From the cell containing the given text, extract its center point as [x, y] coordinate. 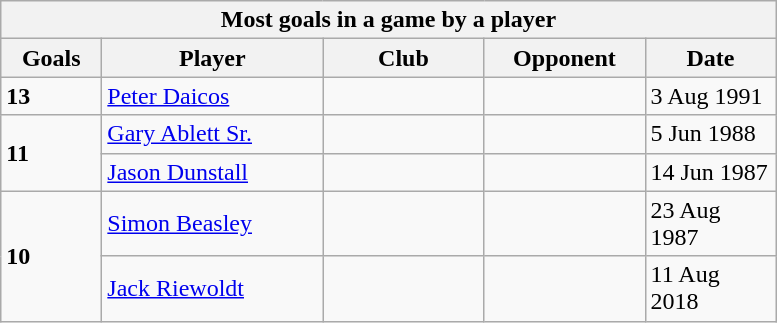
3 Aug 1991 [710, 96]
Goals [52, 58]
Gary Ablett Sr. [212, 134]
5 Jun 1988 [710, 134]
11 [52, 153]
10 [52, 256]
14 Jun 1987 [710, 172]
Opponent [564, 58]
13 [52, 96]
23 Aug 1987 [710, 224]
Date [710, 58]
Jack Riewoldt [212, 288]
Jason Dunstall [212, 172]
Peter Daicos [212, 96]
Club [404, 58]
Most goals in a game by a player [388, 20]
Player [212, 58]
Simon Beasley [212, 224]
11 Aug 2018 [710, 288]
